Find where the given text appears and provide that cell's center as (x, y) coordinate. 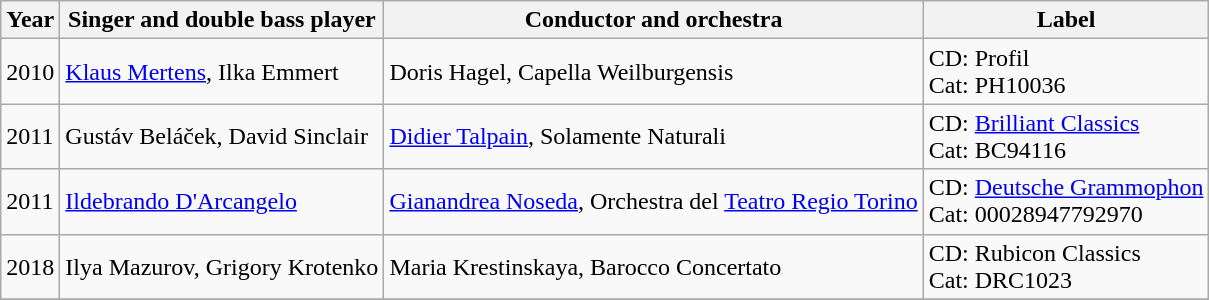
Doris Hagel, Capella Weilburgensis (654, 72)
Ilya Mazurov, Grigory Krotenko (222, 266)
CD: Deutsche GrammophonCat: 00028947792970 (1066, 202)
Year (30, 20)
Ildebrando D'Arcangelo (222, 202)
2010 (30, 72)
Klaus Mertens, Ilka Emmert (222, 72)
Gustáv Beláček, David Sinclair (222, 136)
CD: Brilliant ClassicsCat: BC94116 (1066, 136)
2018 (30, 266)
Maria Krestinskaya, Barocco Concertato (654, 266)
CD: Rubicon ClassicsCat: DRC1023 (1066, 266)
CD: ProfilCat: PH10036 (1066, 72)
Conductor and orchestra (654, 20)
Singer and double bass player (222, 20)
Gianandrea Noseda, Orchestra del Teatro Regio Torino (654, 202)
Label (1066, 20)
Didier Talpain, Solamente Naturali (654, 136)
